For the text-containing cell, return its midpoint in [X, Y] coordinate format. 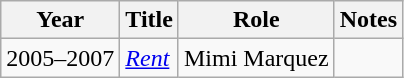
2005–2007 [60, 58]
Title [150, 20]
Notes [368, 20]
Mimi Marquez [256, 58]
Role [256, 20]
Year [60, 20]
Rent [150, 58]
